For the text-containing cell, return its midpoint in (x, y) coordinate format. 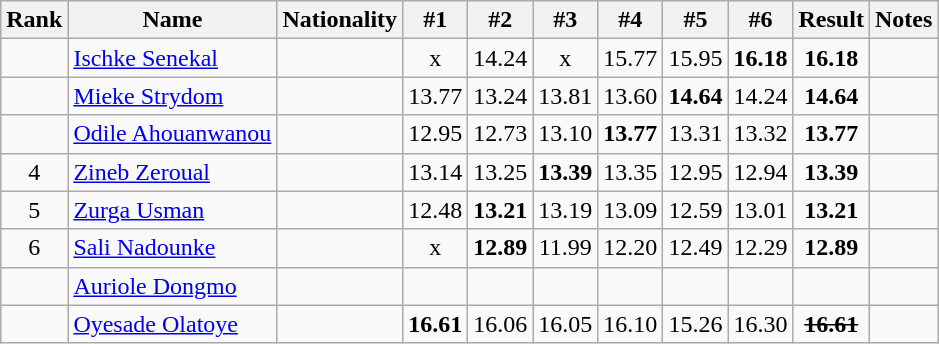
Sali Nadounke (172, 248)
6 (34, 248)
12.73 (500, 134)
13.24 (500, 96)
13.81 (566, 96)
Odile Ahouanwanou (172, 134)
12.59 (696, 210)
16.05 (566, 324)
13.01 (760, 210)
Zineb Zeroual (172, 172)
Mieke Strydom (172, 96)
16.30 (760, 324)
13.10 (566, 134)
12.48 (436, 210)
Notes (903, 20)
#5 (696, 20)
#1 (436, 20)
13.25 (500, 172)
13.32 (760, 134)
12.20 (630, 248)
16.10 (630, 324)
13.19 (566, 210)
Rank (34, 20)
13.60 (630, 96)
15.95 (696, 58)
Auriole Dongmo (172, 286)
13.31 (696, 134)
#3 (566, 20)
Ischke Senekal (172, 58)
Oyesade Olatoye (172, 324)
Name (172, 20)
#6 (760, 20)
12.49 (696, 248)
4 (34, 172)
15.26 (696, 324)
Result (831, 20)
Zurga Usman (172, 210)
#2 (500, 20)
13.14 (436, 172)
12.94 (760, 172)
Nationality (340, 20)
5 (34, 210)
12.29 (760, 248)
13.35 (630, 172)
13.09 (630, 210)
11.99 (566, 248)
15.77 (630, 58)
16.06 (500, 324)
#4 (630, 20)
